Pinpoint the cell where the given text exists, returning its [X, Y] midpoint coordinate. 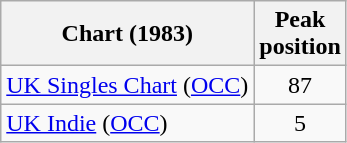
UK Indie (OCC) [128, 123]
Peakposition [300, 34]
87 [300, 85]
5 [300, 123]
Chart (1983) [128, 34]
UK Singles Chart (OCC) [128, 85]
